Pinpoint the cell where the given text exists, returning its (x, y) midpoint coordinate. 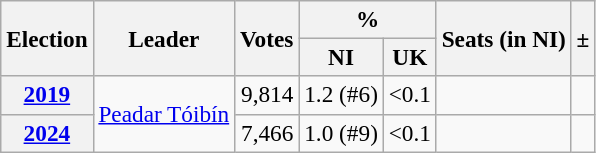
7,466 (267, 133)
% (368, 19)
1.2 (#6) (341, 95)
UK (410, 57)
2024 (47, 133)
2019 (47, 95)
NI (341, 57)
Election (47, 38)
9,814 (267, 95)
Leader (164, 38)
Votes (267, 38)
± (583, 38)
Seats (in NI) (504, 38)
1.0 (#9) (341, 133)
Peadar Tóibín (164, 114)
